Determine the (x, y) coordinate at the center of the cell enclosing the given text.  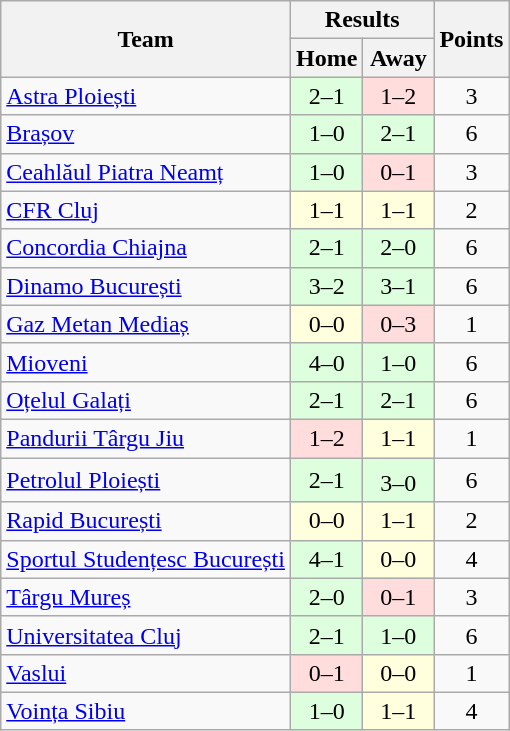
Voința Sibiu (146, 711)
Târgu Mureș (146, 597)
Gaz Metan Mediaș (146, 324)
3–0 (398, 480)
Brașov (146, 134)
Oțelul Galați (146, 400)
4–0 (326, 362)
Results (362, 20)
3–1 (398, 286)
Away (398, 58)
Concordia Chiajna (146, 248)
Pandurii Târgu Jiu (146, 438)
0–3 (398, 324)
Vaslui (146, 673)
Points (472, 39)
4–1 (326, 559)
Petrolul Ploiești (146, 480)
Home (326, 58)
Team (146, 39)
Universitatea Cluj (146, 635)
3–2 (326, 286)
Dinamo București (146, 286)
Rapid București (146, 521)
Sportul Studențesc București (146, 559)
Astra Ploiești (146, 96)
Ceahlăul Piatra Neamț (146, 172)
CFR Cluj (146, 210)
Mioveni (146, 362)
